Locate the cell with the specified text and output its [X, Y] center coordinate. 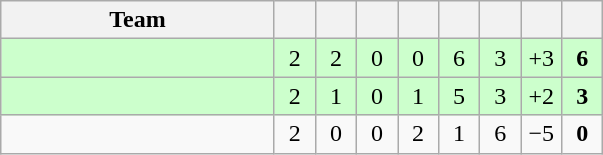
+3 [542, 58]
−5 [542, 134]
+2 [542, 96]
5 [460, 96]
Team [138, 20]
